Detect which cell encompasses the target text, then output its [x, y] center coordinate. 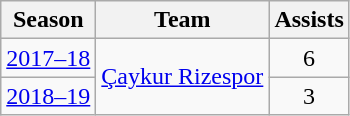
2017–18 [48, 58]
Team [182, 20]
6 [309, 58]
Season [48, 20]
Assists [309, 20]
3 [309, 96]
Çaykur Rizespor [182, 77]
2018–19 [48, 96]
